From the cell containing the given text, extract its center point as [x, y] coordinate. 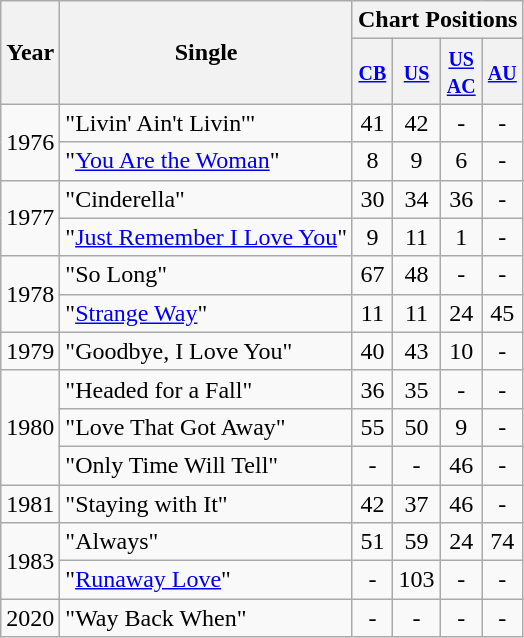
US AC [462, 72]
"Cinderella" [206, 199]
45 [502, 313]
41 [372, 123]
"Headed for a Fall" [206, 389]
59 [416, 542]
1977 [30, 218]
43 [416, 351]
1976 [30, 142]
2020 [30, 618]
50 [416, 427]
"Always" [206, 542]
"Livin' Ain't Livin'" [206, 123]
55 [372, 427]
"You Are the Woman" [206, 161]
"Love That Got Away" [206, 427]
6 [462, 161]
48 [416, 275]
67 [372, 275]
Single [206, 52]
Chart Positions [437, 20]
30 [372, 199]
"Staying with It" [206, 503]
US [416, 72]
"So Long" [206, 275]
Year [30, 52]
"Strange Way" [206, 313]
8 [372, 161]
10 [462, 351]
34 [416, 199]
1983 [30, 561]
35 [416, 389]
1981 [30, 503]
1979 [30, 351]
51 [372, 542]
37 [416, 503]
CB [372, 72]
"Runaway Love" [206, 580]
1978 [30, 294]
AU [502, 72]
"Only Time Will Tell" [206, 465]
"Goodbye, I Love You" [206, 351]
"Way Back When" [206, 618]
1 [462, 237]
74 [502, 542]
40 [372, 351]
"Just Remember I Love You" [206, 237]
103 [416, 580]
1980 [30, 427]
